Return the [x, y] coordinate for the center point of the cell that contains the specified text.  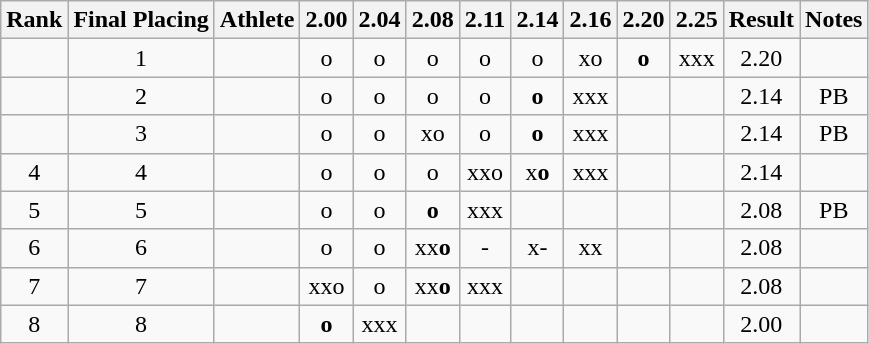
- [485, 248]
Notes [834, 20]
2.04 [380, 20]
Result [761, 20]
2.16 [590, 20]
xx [590, 248]
Athlete [257, 20]
2 [141, 96]
Rank [34, 20]
2.11 [485, 20]
x- [538, 248]
3 [141, 134]
2.25 [696, 20]
Final Placing [141, 20]
1 [141, 58]
